Capture the cell that displays the provided text and extract its (X, Y) central coordinate. 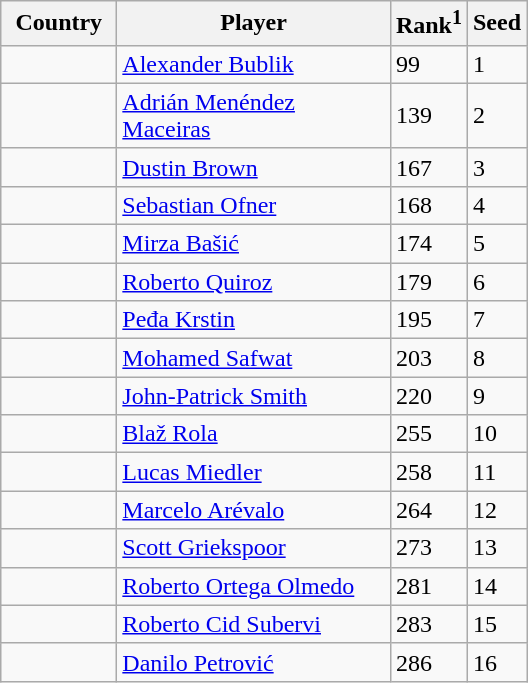
Rank1 (428, 24)
11 (496, 472)
203 (428, 358)
Country (59, 24)
179 (428, 282)
7 (496, 320)
220 (428, 396)
Scott Griekspoor (254, 548)
Player (254, 24)
174 (428, 244)
5 (496, 244)
Mohamed Safwat (254, 358)
9 (496, 396)
Sebastian Ofner (254, 205)
168 (428, 205)
Seed (496, 24)
8 (496, 358)
13 (496, 548)
Marcelo Arévalo (254, 510)
Lucas Miedler (254, 472)
286 (428, 662)
John-Patrick Smith (254, 396)
Roberto Cid Subervi (254, 624)
Alexander Bublik (254, 64)
264 (428, 510)
15 (496, 624)
4 (496, 205)
16 (496, 662)
12 (496, 510)
3 (496, 167)
Danilo Petrović (254, 662)
Mirza Bašić (254, 244)
14 (496, 586)
Peđa Krstin (254, 320)
258 (428, 472)
99 (428, 64)
1 (496, 64)
10 (496, 434)
Roberto Quiroz (254, 282)
273 (428, 548)
195 (428, 320)
283 (428, 624)
139 (428, 116)
167 (428, 167)
Roberto Ortega Olmedo (254, 586)
Blaž Rola (254, 434)
2 (496, 116)
255 (428, 434)
6 (496, 282)
Dustin Brown (254, 167)
Adrián Menéndez Maceiras (254, 116)
281 (428, 586)
